Find where the given text appears and provide that cell's center as [X, Y] coordinate. 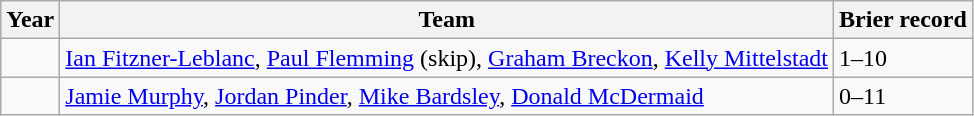
Brier record [904, 20]
Jamie Murphy, Jordan Pinder, Mike Bardsley, Donald McDermaid [447, 96]
1–10 [904, 58]
Year [30, 20]
Team [447, 20]
0–11 [904, 96]
Ian Fitzner-Leblanc, Paul Flemming (skip), Graham Breckon, Kelly Mittelstadt [447, 58]
